Output the (x, y) coordinate of the center of the cell containing the given text.  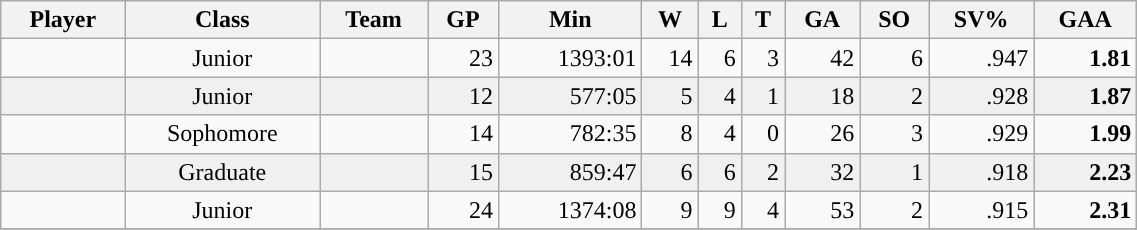
1.99 (1086, 134)
.915 (982, 210)
W (670, 20)
L (720, 20)
15 (464, 172)
T (762, 20)
577:05 (570, 96)
12 (464, 96)
32 (822, 172)
5 (670, 96)
26 (822, 134)
1.81 (1086, 58)
SV% (982, 20)
SO (894, 20)
1.87 (1086, 96)
GA (822, 20)
.928 (982, 96)
0 (762, 134)
Class (222, 20)
Player (63, 20)
1374:08 (570, 210)
23 (464, 58)
Graduate (222, 172)
782:35 (570, 134)
859:47 (570, 172)
Min (570, 20)
.929 (982, 134)
18 (822, 96)
1393:01 (570, 58)
.918 (982, 172)
2.31 (1086, 210)
GAA (1086, 20)
Team (374, 20)
2.23 (1086, 172)
42 (822, 58)
.947 (982, 58)
Sophomore (222, 134)
8 (670, 134)
53 (822, 210)
GP (464, 20)
24 (464, 210)
